Locate the cell with the specified text and output its (x, y) center coordinate. 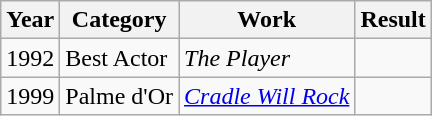
Work (267, 20)
1992 (30, 58)
Result (393, 20)
Year (30, 20)
1999 (30, 96)
Category (120, 20)
Best Actor (120, 58)
The Player (267, 58)
Palme d'Or (120, 96)
Cradle Will Rock (267, 96)
